For the text-containing cell, return its midpoint in (x, y) coordinate format. 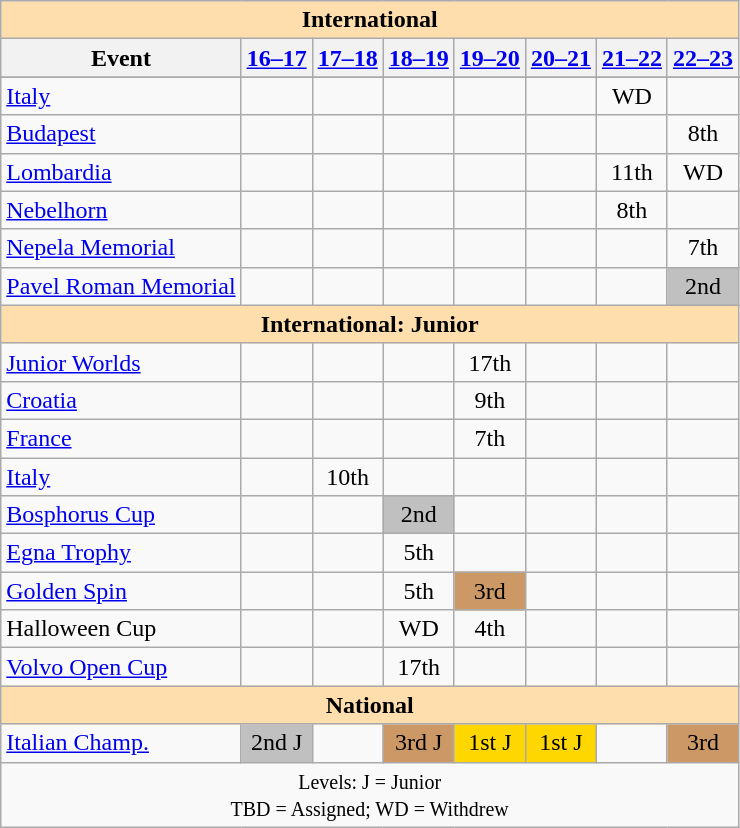
4th (490, 629)
Volvo Open Cup (121, 667)
France (121, 438)
Nepela Memorial (121, 248)
17–18 (348, 58)
21–22 (632, 58)
9th (490, 400)
16–17 (276, 58)
18–19 (418, 58)
Pavel Roman Memorial (121, 286)
19–20 (490, 58)
Lombardia (121, 172)
3rd J (418, 743)
National (370, 705)
Event (121, 58)
Levels: J = Junior TBD = Assigned; WD = Withdrew (370, 794)
20–21 (560, 58)
22–23 (702, 58)
Egna Trophy (121, 553)
Croatia (121, 400)
Bosphorus Cup (121, 515)
Budapest (121, 134)
Italian Champ. (121, 743)
Junior Worlds (121, 362)
2nd J (276, 743)
Nebelhorn (121, 210)
Halloween Cup (121, 629)
Golden Spin (121, 591)
International: Junior (370, 324)
11th (632, 172)
10th (348, 477)
International (370, 20)
